Find where the given text appears and provide that cell's center as (x, y) coordinate. 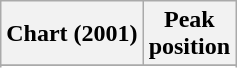
Chart (2001) (72, 34)
Peakposition (189, 34)
